For the text-containing cell, return its midpoint in [X, Y] coordinate format. 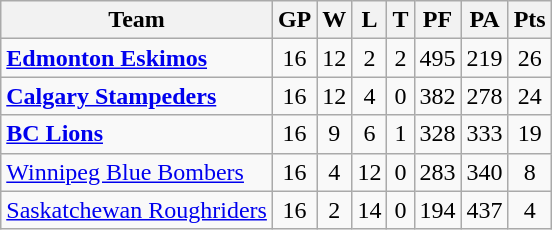
14 [370, 210]
24 [530, 96]
495 [438, 58]
PF [438, 20]
Winnipeg Blue Bombers [137, 172]
328 [438, 134]
PA [484, 20]
194 [438, 210]
219 [484, 58]
BC Lions [137, 134]
382 [438, 96]
283 [438, 172]
278 [484, 96]
9 [334, 134]
Team [137, 20]
Calgary Stampeders [137, 96]
L [370, 20]
6 [370, 134]
19 [530, 134]
GP [294, 20]
T [400, 20]
8 [530, 172]
Saskatchewan Roughriders [137, 210]
1 [400, 134]
333 [484, 134]
26 [530, 58]
W [334, 20]
Pts [530, 20]
437 [484, 210]
Edmonton Eskimos [137, 58]
340 [484, 172]
